Locate the cell with the specified text and output its [X, Y] center coordinate. 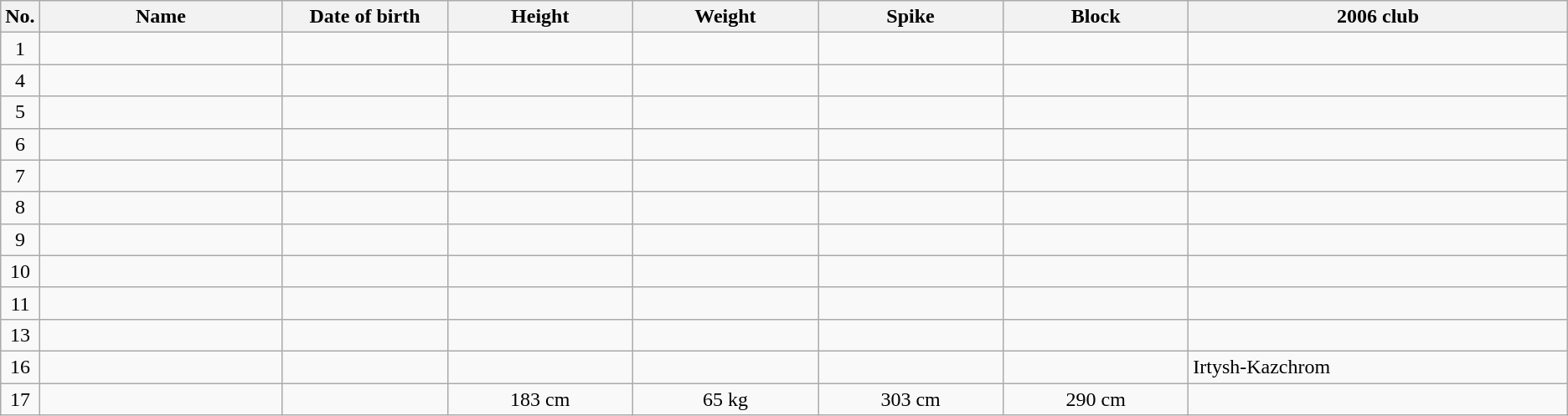
303 cm [910, 399]
7 [20, 176]
Block [1096, 17]
11 [20, 303]
5 [20, 112]
65 kg [725, 399]
Name [161, 17]
10 [20, 271]
Height [539, 17]
Date of birth [365, 17]
2006 club [1379, 17]
1 [20, 49]
4 [20, 80]
No. [20, 17]
17 [20, 399]
9 [20, 239]
183 cm [539, 399]
8 [20, 208]
290 cm [1096, 399]
Irtysh-Kazchrom [1379, 367]
16 [20, 367]
13 [20, 335]
Weight [725, 17]
6 [20, 144]
Spike [910, 17]
